Search for the cell housing the specified text and yield its [x, y] center coordinate. 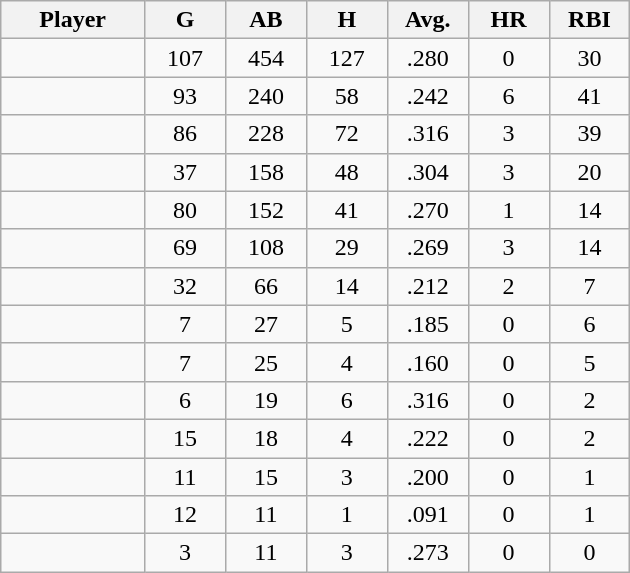
37 [186, 172]
.185 [428, 324]
.270 [428, 210]
29 [346, 248]
H [346, 20]
.200 [428, 477]
72 [346, 134]
25 [266, 362]
AB [266, 20]
58 [346, 96]
G [186, 20]
.160 [428, 362]
18 [266, 438]
152 [266, 210]
86 [186, 134]
.304 [428, 172]
158 [266, 172]
.242 [428, 96]
48 [346, 172]
39 [590, 134]
69 [186, 248]
Player [73, 20]
.091 [428, 515]
127 [346, 58]
228 [266, 134]
240 [266, 96]
.222 [428, 438]
27 [266, 324]
66 [266, 286]
454 [266, 58]
12 [186, 515]
20 [590, 172]
.269 [428, 248]
.273 [428, 553]
30 [590, 58]
HR [508, 20]
107 [186, 58]
32 [186, 286]
.212 [428, 286]
.280 [428, 58]
93 [186, 96]
RBI [590, 20]
Avg. [428, 20]
108 [266, 248]
80 [186, 210]
19 [266, 400]
